Pinpoint the cell where the given text exists, returning its (x, y) midpoint coordinate. 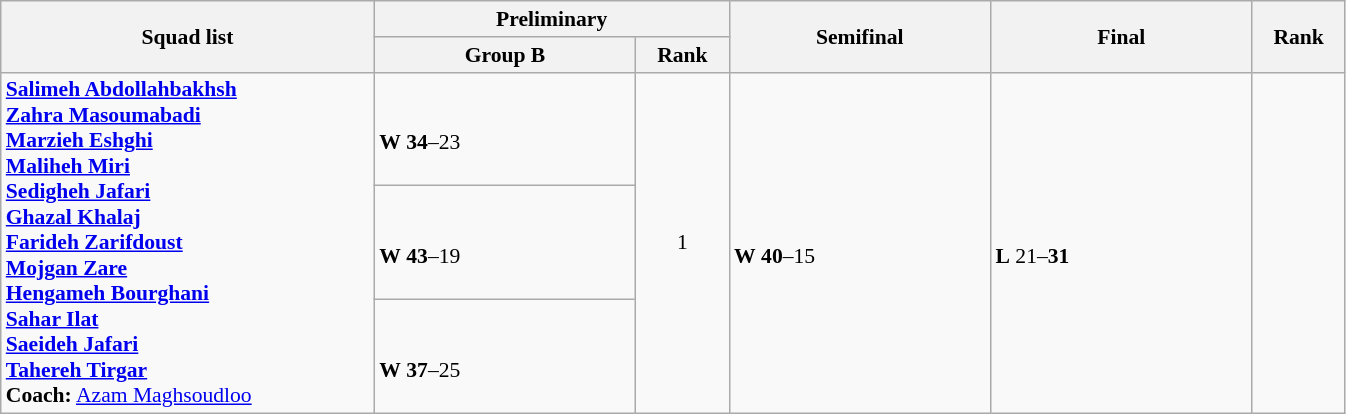
Semifinal (860, 36)
L 21–31 (1120, 243)
Squad list (188, 36)
Preliminary (552, 19)
W 34–23 (504, 129)
W 43–19 (504, 243)
Group B (504, 55)
W 37–25 (504, 357)
1 (682, 243)
Final (1120, 36)
W 40–15 (860, 243)
